Pinpoint the cell where the given text exists, returning its (X, Y) midpoint coordinate. 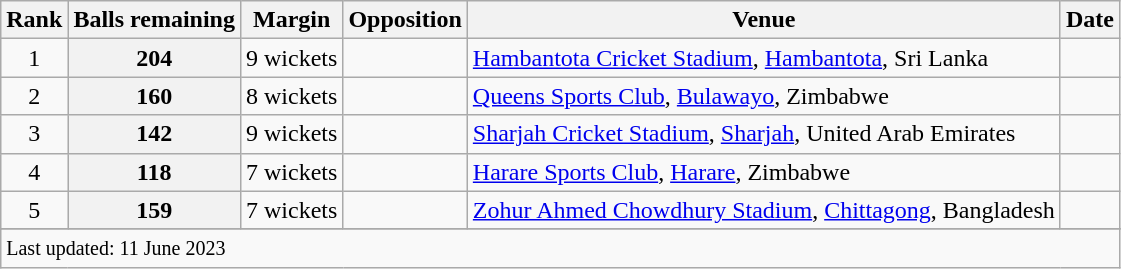
Margin (291, 20)
Harare Sports Club, Harare, Zimbabwe (764, 172)
160 (154, 96)
5 (34, 210)
Venue (764, 20)
Zohur Ahmed Chowdhury Stadium, Chittagong, Bangladesh (764, 210)
1 (34, 58)
204 (154, 58)
Balls remaining (154, 20)
Date (1090, 20)
Opposition (405, 20)
8 wickets (291, 96)
Hambantota Cricket Stadium, Hambantota, Sri Lanka (764, 58)
Last updated: 11 June 2023 (560, 248)
Sharjah Cricket Stadium, Sharjah, United Arab Emirates (764, 134)
Queens Sports Club, Bulawayo, Zimbabwe (764, 96)
Rank (34, 20)
159 (154, 210)
118 (154, 172)
4 (34, 172)
2 (34, 96)
142 (154, 134)
3 (34, 134)
